Determine the [X, Y] coordinate at the center of the cell enclosing the given text.  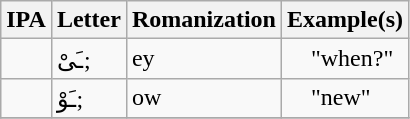
Example(s) [344, 20]
Letter [88, 20]
ey [204, 59]
"when?" [344, 59]
Romanization [204, 20]
ـَیْ; [88, 59]
ـَوْ; [88, 98]
IPA [26, 20]
ow [204, 98]
"new" [344, 98]
